Provide the [X, Y] coordinate of the cell's center where the given text is located.  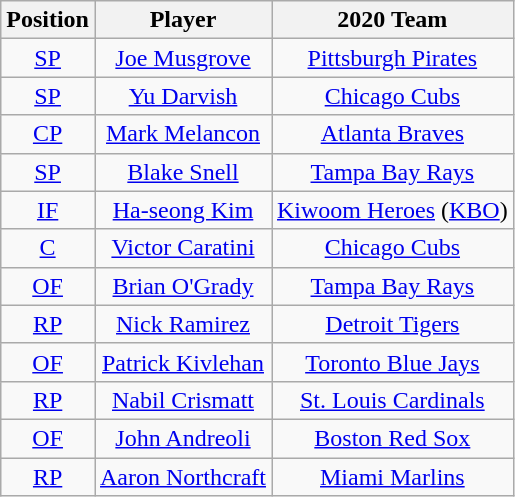
Patrick Kivlehan [182, 362]
St. Louis Cardinals [393, 400]
Brian O'Grady [182, 286]
CP [48, 134]
Mark Melancon [182, 134]
Joe Musgrove [182, 58]
Boston Red Sox [393, 438]
Player [182, 20]
John Andreoli [182, 438]
Yu Darvish [182, 96]
Blake Snell [182, 172]
2020 Team [393, 20]
Kiwoom Heroes (KBO) [393, 210]
Ha-seong Kim [182, 210]
Position [48, 20]
Miami Marlins [393, 477]
C [48, 248]
Nick Ramirez [182, 324]
Toronto Blue Jays [393, 362]
Victor Caratini [182, 248]
Atlanta Braves [393, 134]
Aaron Northcraft [182, 477]
Detroit Tigers [393, 324]
IF [48, 210]
Pittsburgh Pirates [393, 58]
Nabil Crismatt [182, 400]
